Return the [x, y] coordinate for the center point of the cell that contains the specified text.  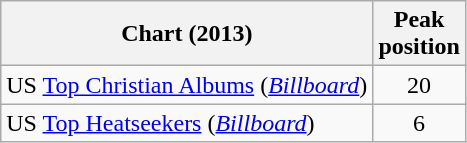
Chart (2013) [187, 34]
6 [419, 123]
Peakposition [419, 34]
US Top Christian Albums (Billboard) [187, 85]
US Top Heatseekers (Billboard) [187, 123]
20 [419, 85]
